Capture the cell that displays the provided text and extract its (x, y) central coordinate. 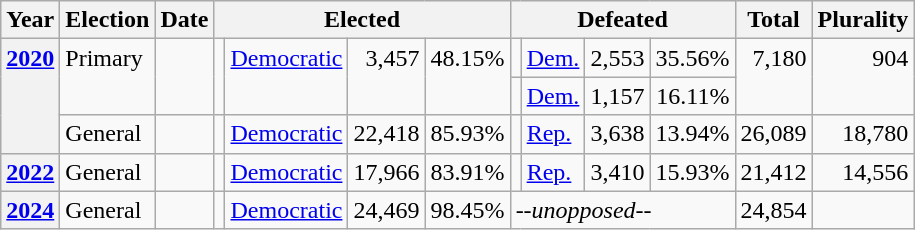
Defeated (622, 20)
3,638 (618, 134)
14,556 (863, 172)
48.15% (468, 77)
Total (774, 20)
7,180 (774, 77)
21,412 (774, 172)
2,553 (618, 58)
98.45% (468, 210)
13.94% (692, 134)
3,457 (386, 77)
Plurality (863, 20)
83.91% (468, 172)
Year (30, 20)
Election (108, 20)
18,780 (863, 134)
17,966 (386, 172)
1,157 (618, 96)
85.93% (468, 134)
24,469 (386, 210)
2020 (30, 96)
2022 (30, 172)
904 (863, 77)
35.56% (692, 58)
22,418 (386, 134)
26,089 (774, 134)
3,410 (618, 172)
2024 (30, 210)
15.93% (692, 172)
--unopposed-- (622, 210)
24,854 (774, 210)
Primary (108, 77)
Date (184, 20)
Elected (362, 20)
16.11% (692, 96)
